Locate the cell with the specified text and output its [X, Y] center coordinate. 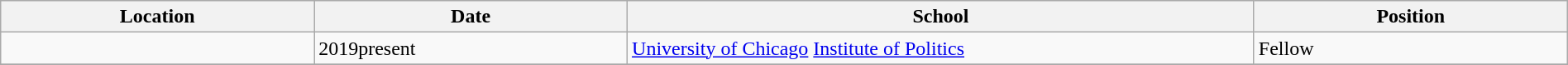
2019present [471, 48]
Date [471, 17]
Position [1411, 17]
Fellow [1411, 48]
School [941, 17]
University of Chicago Institute of Politics [941, 48]
Location [157, 17]
